Capture the cell that displays the provided text and extract its [x, y] central coordinate. 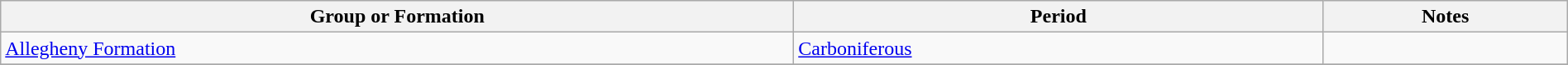
Group or Formation [397, 17]
Allegheny Formation [397, 48]
Period [1059, 17]
Notes [1446, 17]
Carboniferous [1059, 48]
